Capture the cell that displays the provided text and extract its [x, y] central coordinate. 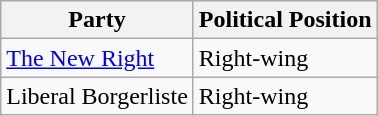
Political Position [285, 20]
The New Right [98, 58]
Liberal Borgerliste [98, 96]
Party [98, 20]
